For the text-containing cell, return its midpoint in [x, y] coordinate format. 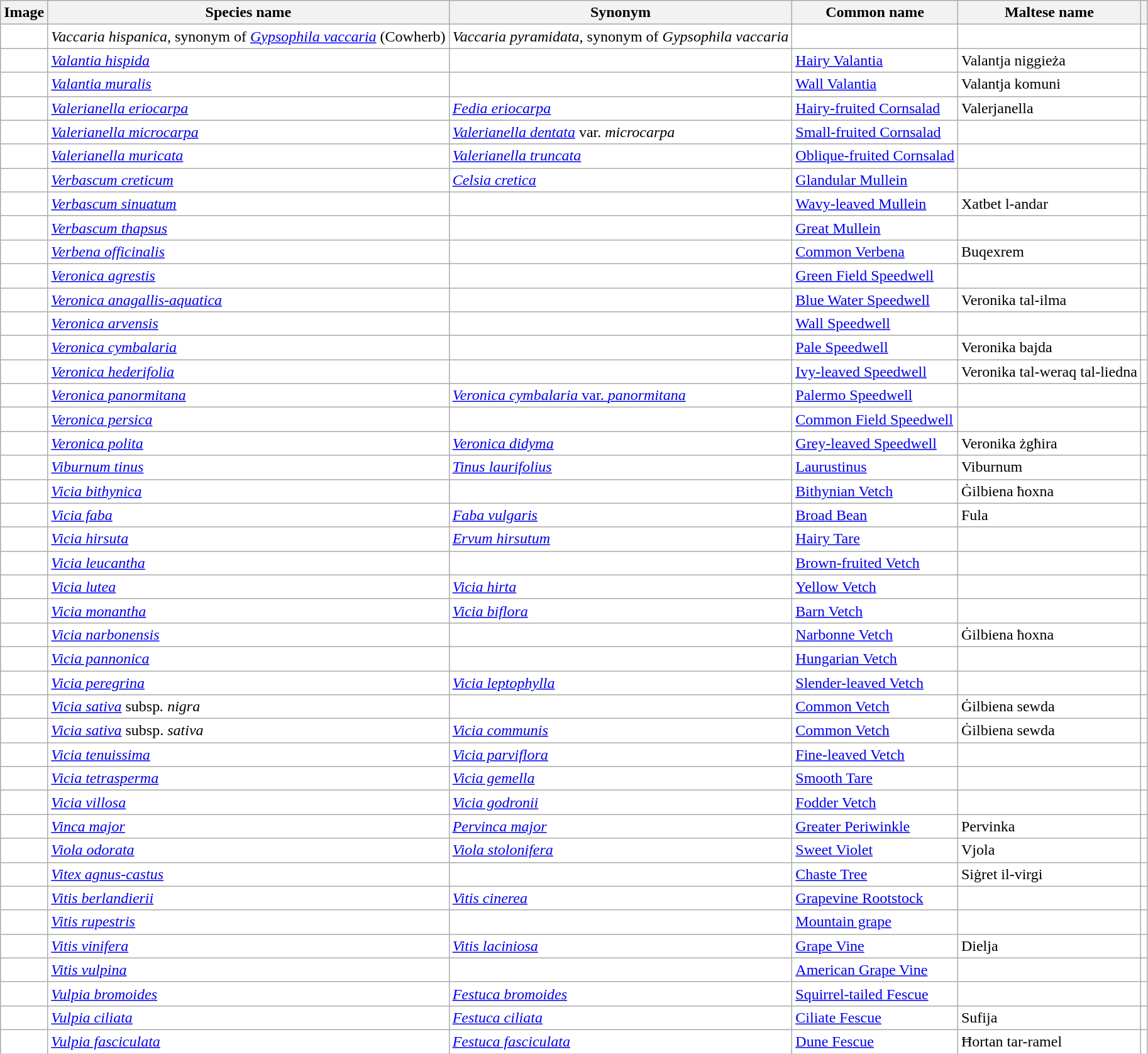
Slender-leaved Vetch [875, 682]
Viburnum [1049, 467]
Mountain grape [875, 922]
Valerianella dentata var. microcarpa [621, 132]
Fine-leaved Vetch [875, 755]
Valantja komuni [1049, 84]
Veronica panormitana [248, 396]
Veronica polita [248, 443]
Common name [875, 13]
Valantia hispida [248, 60]
Ervum hirsutum [621, 539]
Ciliate Fescue [875, 1018]
Vicia parviflora [621, 755]
Pale Speedwell [875, 348]
Fodder Vetch [875, 802]
Vicia leptophylla [621, 682]
Sweet Violet [875, 850]
Yellow Vetch [875, 587]
Festuca ciliata [621, 1018]
Common Verbena [875, 252]
Hairy Valantia [875, 60]
Vicia faba [248, 515]
Pervinca major [621, 826]
Valerjanella [1049, 108]
Wall Valantia [875, 84]
Common Field Speedwell [875, 419]
Vicia hirta [621, 587]
Hairy-fruited Cornsalad [875, 108]
Bithynian Vetch [875, 491]
Veronica didyma [621, 443]
Glandular Mullein [875, 180]
Grapevine Rootstock [875, 898]
Veronica agrestis [248, 275]
Veronika tal-weraq tal-liedna [1049, 372]
Valerianella eriocarpa [248, 108]
Viola stolonifera [621, 850]
Tinus laurifolius [621, 467]
Valantia muralis [248, 84]
Chaste Tree [875, 874]
Vicia narbonensis [248, 635]
Synonym [621, 13]
Pervinka [1049, 826]
Laurustinus [875, 467]
Vjola [1049, 850]
Small-fruited Cornsalad [875, 132]
Vicia pannonica [248, 658]
Vicia peregrina [248, 682]
Brown-fruited Vetch [875, 563]
Celsia cretica [621, 180]
Vinca major [248, 826]
Valerianella truncata [621, 156]
Verbascum sinuatum [248, 204]
Dune Fescue [875, 1041]
Veronica persica [248, 419]
Vicia bithynica [248, 491]
Image [24, 13]
Vulpia fasciculata [248, 1041]
Vicia sativa subsp. nigra [248, 707]
Valerianella microcarpa [248, 132]
Viburnum tinus [248, 467]
Squirrel-tailed Fescue [875, 994]
Wall Speedwell [875, 324]
Smooth Tare [875, 779]
Wavy-leaved Mullein [875, 204]
Narbonne Vetch [875, 635]
Veronica hederifolia [248, 372]
Vicia biflora [621, 611]
Vulpia ciliata [248, 1018]
Vicia villosa [248, 802]
Buqexrem [1049, 252]
Vicia communis [621, 731]
Great Mullein [875, 228]
Vicia godronii [621, 802]
Ivy-leaved Speedwell [875, 372]
Valantja niggieża [1049, 60]
Vitis cinerea [621, 898]
Maltese name [1049, 13]
Vicia monantha [248, 611]
Sufija [1049, 1018]
Oblique-fruited Cornsalad [875, 156]
Palermo Speedwell [875, 396]
Greater Periwinkle [875, 826]
Vicia gemella [621, 779]
Vaccaria pyramidata, synonym of Gypsophila vaccaria [621, 36]
Veronica cymbalaria [248, 348]
Barn Vetch [875, 611]
Vicia lutea [248, 587]
Vitex agnus-castus [248, 874]
Blue Water Speedwell [875, 300]
Fedia eriocarpa [621, 108]
Vicia hirsuta [248, 539]
Verbascum thapsus [248, 228]
Vitis laciniosa [621, 946]
Festuca fasciculata [621, 1041]
Verbena officinalis [248, 252]
Veronica anagallis-aquatica [248, 300]
Vaccaria hispanica, synonym of Gypsophila vaccaria (Cowherb) [248, 36]
Fula [1049, 515]
Grape Vine [875, 946]
Faba vulgaris [621, 515]
Vitis vulpina [248, 970]
Siġret il-virgi [1049, 874]
Grey-leaved Speedwell [875, 443]
Veronica arvensis [248, 324]
Veronika tal-ilma [1049, 300]
Dielja [1049, 946]
Viola odorata [248, 850]
Valerianella muricata [248, 156]
Hairy Tare [875, 539]
Xatbet l-andar [1049, 204]
Green Field Speedwell [875, 275]
Vitis rupestris [248, 922]
Vulpia bromoides [248, 994]
Hungarian Vetch [875, 658]
Ħortan tar-ramel [1049, 1041]
Vitis berlandierii [248, 898]
Vitis vinifera [248, 946]
Broad Bean [875, 515]
Veronica cymbalaria var. panormitana [621, 396]
Vicia sativa subsp. sativa [248, 731]
American Grape Vine [875, 970]
Festuca bromoides [621, 994]
Veronika bajda [1049, 348]
Verbascum creticum [248, 180]
Vicia tetrasperma [248, 779]
Vicia tenuissima [248, 755]
Vicia leucantha [248, 563]
Species name [248, 13]
Veronika żgħira [1049, 443]
